Output the [x, y] coordinate of the center of the cell containing the given text.  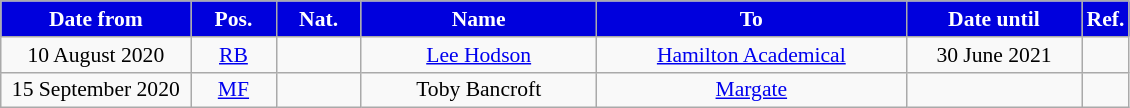
30 June 2021 [994, 55]
Pos. [234, 19]
Date from [96, 19]
Hamilton Academical [751, 55]
15 September 2020 [96, 90]
Nat. [318, 19]
Ref. [1106, 19]
To [751, 19]
Name [478, 19]
RB [234, 55]
Toby Bancroft [478, 90]
10 August 2020 [96, 55]
Margate [751, 90]
Date until [994, 19]
MF [234, 90]
Lee Hodson [478, 55]
